Detect which cell encompasses the target text, then output its (x, y) center coordinate. 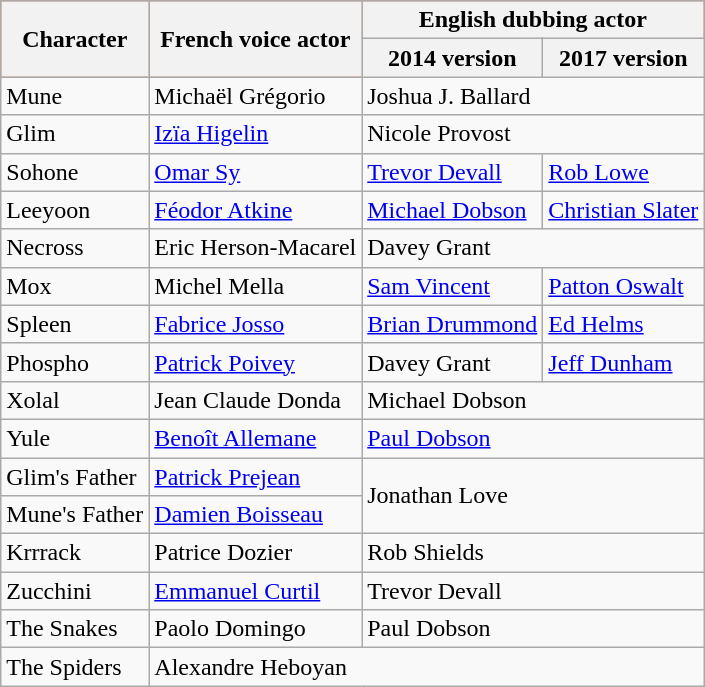
Benoît Allemane (256, 438)
Nicole Provost (533, 134)
Michaël Grégorio (256, 96)
The Spiders (75, 667)
Michel Mella (256, 286)
Mune's Father (75, 515)
Fabrice Josso (256, 324)
Yule (75, 438)
Alexandre Heboyan (426, 667)
Zucchini (75, 591)
Phospho (75, 362)
Patrick Poivey (256, 362)
Necross (75, 248)
Patrick Prejean (256, 477)
Brian Drummond (452, 324)
Sohone (75, 172)
Ed Helms (624, 324)
2017 version (624, 58)
Rob Shields (533, 553)
Jonathan Love (533, 496)
Xolal (75, 400)
Sam Vincent (452, 286)
Rob Lowe (624, 172)
Paolo Domingo (256, 629)
Joshua J. Ballard (533, 96)
Leeyoon (75, 210)
Glim's Father (75, 477)
French voice actor (256, 39)
The Snakes (75, 629)
Izïa Higelin (256, 134)
Jean Claude Donda (256, 400)
Glim (75, 134)
Eric Herson-Macarel (256, 248)
Spleen (75, 324)
English dubbing actor (533, 20)
Mune (75, 96)
Jeff Dunham (624, 362)
Patton Oswalt (624, 286)
Féodor Atkine (256, 210)
Patrice Dozier (256, 553)
Mox (75, 286)
Emmanuel Curtil (256, 591)
2014 version (452, 58)
Damien Boisseau (256, 515)
Krrrack (75, 553)
Character (75, 39)
Omar Sy (256, 172)
Christian Slater (624, 210)
